Find where the given text appears and provide that cell's center as (X, Y) coordinate. 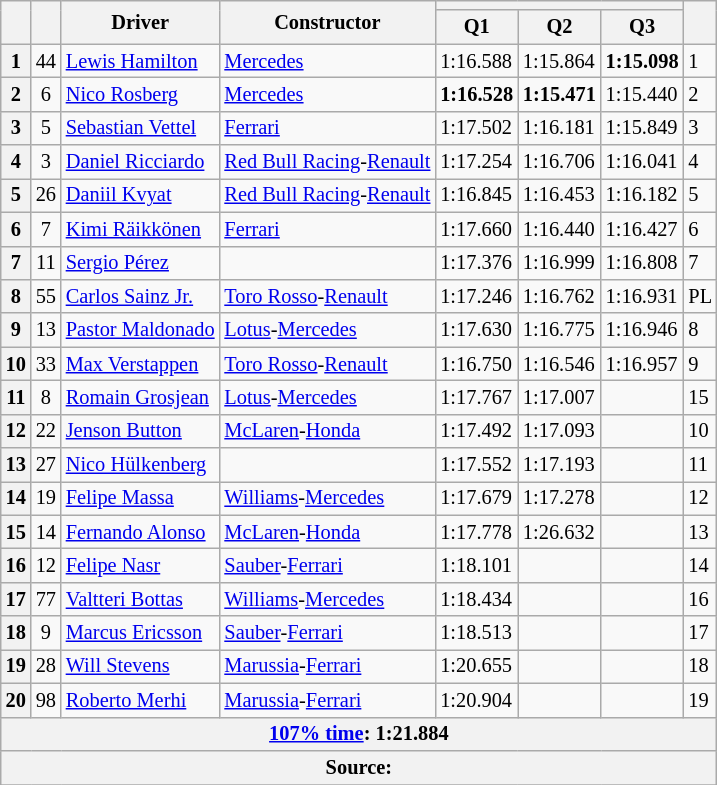
Pastor Maldonado (140, 330)
1:18.101 (476, 565)
27 (46, 465)
Sebastian Vettel (140, 128)
Source: (359, 767)
1:15.471 (560, 94)
Q3 (642, 27)
Driver (140, 22)
Fernando Alonso (140, 532)
1:16.453 (560, 195)
20 (16, 700)
55 (46, 296)
1:16.946 (642, 330)
1:16.845 (476, 195)
22 (46, 431)
Romain Grosjean (140, 397)
1:16.999 (560, 263)
1:16.775 (560, 330)
1:16.957 (642, 364)
Felipe Nasr (140, 565)
1:17.254 (476, 162)
Jenson Button (140, 431)
1:18.434 (476, 599)
1:17.767 (476, 397)
1:16.528 (476, 94)
1:16.808 (642, 263)
Daniel Ricciardo (140, 162)
1:17.552 (476, 465)
Q2 (560, 27)
1:26.632 (560, 532)
Nico Rosberg (140, 94)
1:16.588 (476, 61)
1:15.864 (560, 61)
1:16.181 (560, 128)
1:15.849 (642, 128)
33 (46, 364)
1:17.630 (476, 330)
1:16.762 (560, 296)
1:20.904 (476, 700)
Valtteri Bottas (140, 599)
1:17.502 (476, 128)
Q1 (476, 27)
1:17.492 (476, 431)
1:16.750 (476, 364)
1:17.778 (476, 532)
PL (700, 296)
1:17.376 (476, 263)
Will Stevens (140, 666)
98 (46, 700)
1:16.182 (642, 195)
Felipe Massa (140, 498)
Sergio Pérez (140, 263)
1:16.546 (560, 364)
Nico Hülkenberg (140, 465)
44 (46, 61)
1:15.440 (642, 94)
1:17.660 (476, 229)
Kimi Räikkönen (140, 229)
1:16.440 (560, 229)
28 (46, 666)
1:17.093 (560, 431)
Daniil Kvyat (140, 195)
1:20.655 (476, 666)
1:17.193 (560, 465)
1:16.041 (642, 162)
Lewis Hamilton (140, 61)
77 (46, 599)
107% time: 1:21.884 (359, 734)
1:17.278 (560, 498)
1:16.931 (642, 296)
Marcus Ericsson (140, 633)
26 (46, 195)
1:17.007 (560, 397)
1:17.679 (476, 498)
Roberto Merhi (140, 700)
1:15.098 (642, 61)
Constructor (327, 22)
1:18.513 (476, 633)
1:16.427 (642, 229)
1:16.706 (560, 162)
1:17.246 (476, 296)
Carlos Sainz Jr. (140, 296)
Max Verstappen (140, 364)
